Extract the (X, Y) coordinate from the center of the cell holding the provided text.  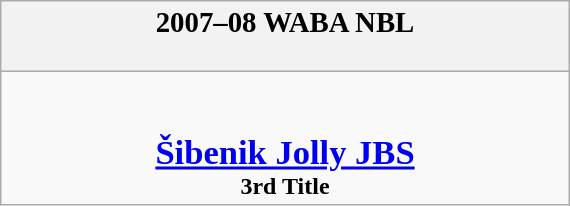
Šibenik Jolly JBS3rd Title (284, 138)
2007–08 WABA NBL (284, 36)
